Pinpoint the cell where the given text exists, returning its (X, Y) midpoint coordinate. 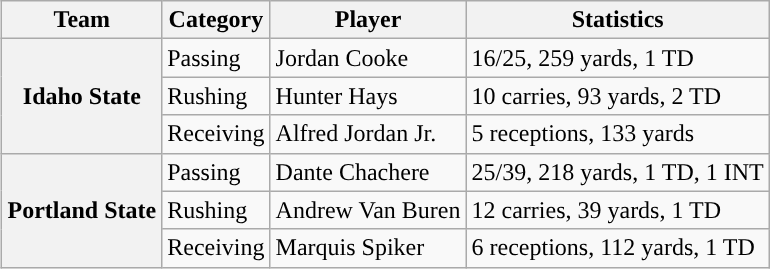
10 carries, 93 yards, 2 TD (618, 96)
Hunter Hays (368, 96)
5 receptions, 133 yards (618, 134)
Alfred Jordan Jr. (368, 134)
Marquis Spiker (368, 248)
Jordan Cooke (368, 58)
Statistics (618, 20)
Portland State (82, 210)
6 receptions, 112 yards, 1 TD (618, 248)
12 carries, 39 yards, 1 TD (618, 210)
Category (216, 20)
Player (368, 20)
Dante Chachere (368, 172)
Team (82, 20)
16/25, 259 yards, 1 TD (618, 58)
Idaho State (82, 96)
Andrew Van Buren (368, 210)
25/39, 218 yards, 1 TD, 1 INT (618, 172)
